Scan for the cell matching the given text and deliver its [X, Y] coordinate at center. 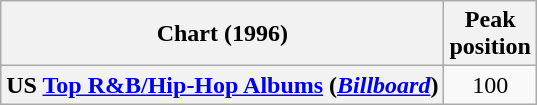
US Top R&B/Hip-Hop Albums (Billboard) [222, 85]
Peakposition [490, 34]
100 [490, 85]
Chart (1996) [222, 34]
